Locate the cell with the specified text and output its [X, Y] center coordinate. 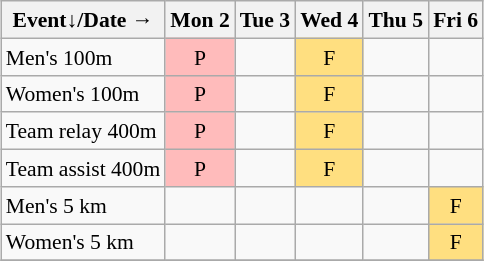
Thu 5 [396, 20]
Women's 5 km [84, 242]
Event↓/Date → [84, 20]
Tue 3 [265, 20]
Women's 100m [84, 94]
Men's 100m [84, 56]
Men's 5 km [84, 204]
Wed 4 [329, 20]
Mon 2 [200, 20]
Team assist 400m [84, 168]
Team relay 400m [84, 130]
Fri 6 [456, 20]
